Scan for the cell matching the given text and deliver its [x, y] coordinate at center. 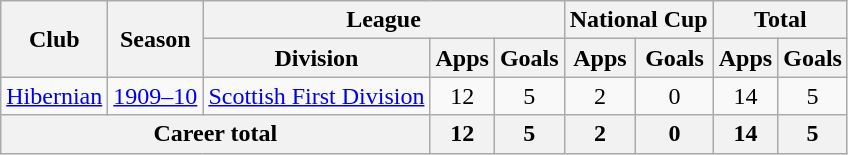
Hibernian [54, 96]
1909–10 [156, 96]
Scottish First Division [316, 96]
League [384, 20]
National Cup [638, 20]
Season [156, 39]
Total [780, 20]
Career total [216, 134]
Club [54, 39]
Division [316, 58]
